Find where the given text appears and provide that cell's center as (x, y) coordinate. 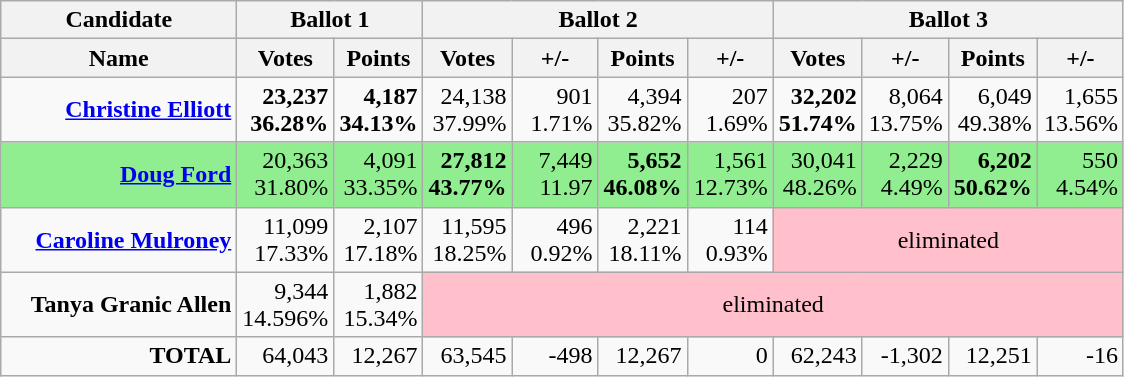
11,59518.25% (468, 240)
7,44911.97 (555, 174)
Caroline Mulroney (119, 240)
64,043 (286, 356)
23,23736.28% (286, 110)
Tanya Granic Allen (119, 304)
2,2294.49% (905, 174)
Name (119, 58)
9,34414.596% (286, 304)
63,545 (468, 356)
30,04148.26% (818, 174)
2,10717.18% (378, 240)
1,65513.56% (1080, 110)
4960.92% (555, 240)
Ballot 1 (330, 20)
6,04949.38% (992, 110)
5504.54% (1080, 174)
4,09133.35% (378, 174)
5,65246.08% (642, 174)
0 (730, 356)
20,36331.80% (286, 174)
-498 (555, 356)
1,56112.73% (730, 174)
27,81243.77% (468, 174)
11,09917.33% (286, 240)
24,13837.99% (468, 110)
62,243 (818, 356)
Ballot 2 (598, 20)
TOTAL (119, 356)
4,39435.82% (642, 110)
-16 (1080, 356)
1140.93% (730, 240)
8,06413.75% (905, 110)
1,88215.34% (378, 304)
Ballot 3 (948, 20)
12,251 (992, 356)
Christine Elliott (119, 110)
-1,302 (905, 356)
32,20251.74% (818, 110)
Doug Ford (119, 174)
4,18734.13% (378, 110)
9011.71% (555, 110)
2,22118.11% (642, 240)
2071.69% (730, 110)
Candidate (119, 20)
6,20250.62% (992, 174)
